Extract the [X, Y] coordinate from the center of the cell holding the provided text.  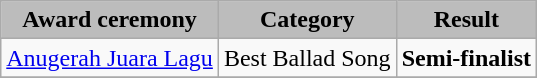
Result [466, 20]
Anugerah Juara Lagu [110, 58]
Best Ballad Song [307, 58]
Category [307, 20]
Award ceremony [110, 20]
Semi-finalist [466, 58]
